Return the [x, y] coordinate for the center point of the cell that contains the specified text.  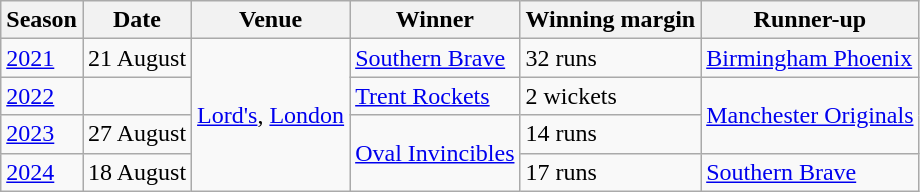
Venue [271, 20]
Manchester Originals [810, 115]
18 August [136, 172]
Trent Rockets [435, 96]
Oval Invincibles [435, 153]
Date [136, 20]
2022 [42, 96]
Birmingham Phoenix [810, 58]
2021 [42, 58]
27 August [136, 134]
Runner-up [810, 20]
21 August [136, 58]
17 runs [610, 172]
14 runs [610, 134]
32 runs [610, 58]
Winning margin [610, 20]
Lord's, London [271, 115]
2023 [42, 134]
Season [42, 20]
Winner [435, 20]
2024 [42, 172]
2 wickets [610, 96]
